Return [X, Y] of the center of cell containing provided text 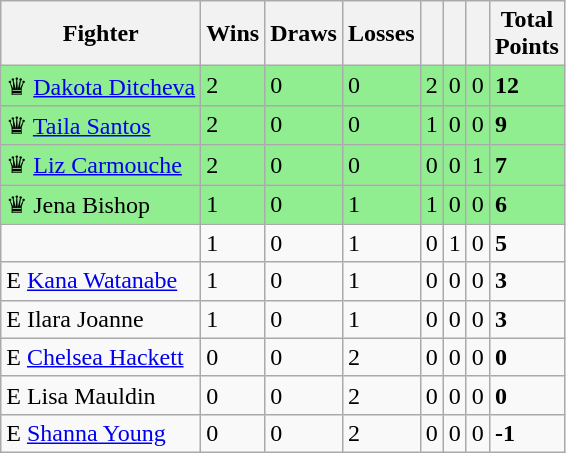
Losses [381, 34]
E Lisa Mauldin [101, 395]
E Shanna Young [101, 433]
E Ilara Joanne [101, 319]
-1 [526, 433]
Wins [233, 34]
6 [526, 204]
Draws [304, 34]
Fighter [101, 34]
♛ Taila Santos [101, 125]
E Kana Watanabe [101, 281]
Total Points [526, 34]
7 [526, 165]
9 [526, 125]
E Chelsea Hackett [101, 357]
5 [526, 243]
12 [526, 86]
♛ Liz Carmouche [101, 165]
♛ Dakota Ditcheva [101, 86]
♛ Jena Bishop [101, 204]
